Search for the cell housing the specified text and yield its [x, y] center coordinate. 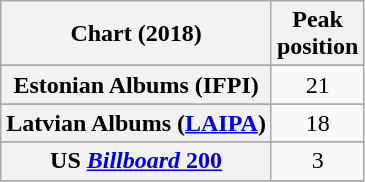
Peak position [317, 34]
US Billboard 200 [136, 161]
Chart (2018) [136, 34]
21 [317, 85]
18 [317, 123]
3 [317, 161]
Latvian Albums (LAIPA) [136, 123]
Estonian Albums (IFPI) [136, 85]
